Determine the (x, y) coordinate at the center of the cell enclosing the given text.  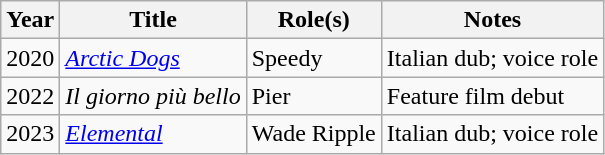
Speedy (314, 58)
Year (30, 20)
2022 (30, 96)
Elemental (153, 134)
Title (153, 20)
Pier (314, 96)
2023 (30, 134)
Il giorno più bello (153, 96)
Role(s) (314, 20)
Notes (492, 20)
Wade Ripple (314, 134)
Feature film debut (492, 96)
Arctic Dogs (153, 58)
2020 (30, 58)
